Determine the (X, Y) coordinate at the center of the cell enclosing the given text.  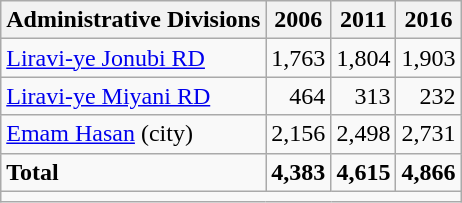
4,383 (298, 172)
4,615 (364, 172)
2011 (364, 20)
Liravi-ye Jonubi RD (134, 58)
Liravi-ye Miyani RD (134, 96)
464 (298, 96)
Total (134, 172)
1,763 (298, 58)
313 (364, 96)
232 (428, 96)
2,498 (364, 134)
4,866 (428, 172)
2,156 (298, 134)
Administrative Divisions (134, 20)
2006 (298, 20)
1,903 (428, 58)
1,804 (364, 58)
2,731 (428, 134)
Emam Hasan (city) (134, 134)
2016 (428, 20)
